Return [x, y] of the center of cell containing provided text 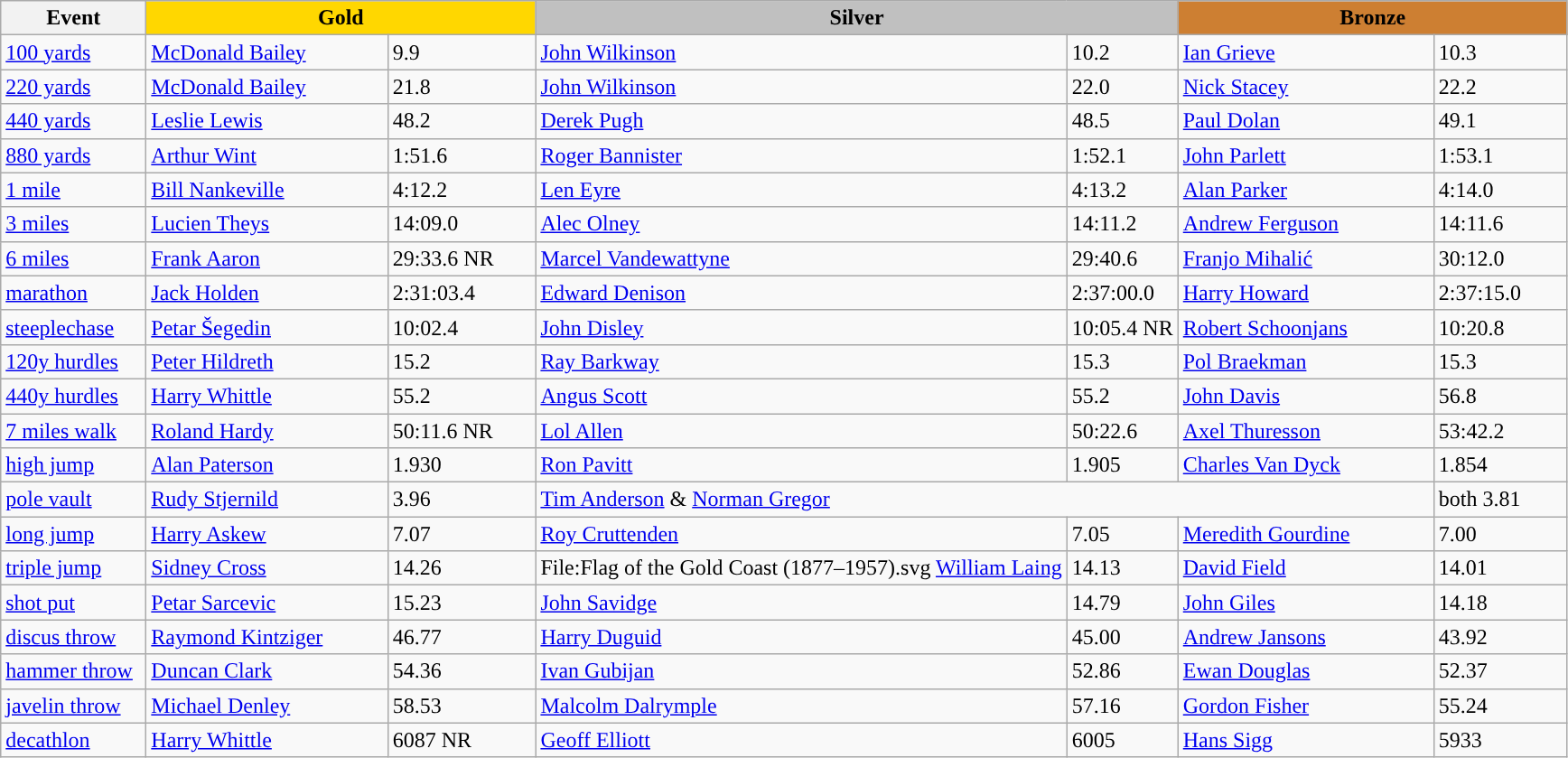
decathlon [74, 740]
discus throw [74, 637]
1 mile [74, 190]
John Davis [1306, 396]
1.854 [1500, 465]
Lucien Theys [267, 224]
Geoff Elliott [801, 740]
Duncan Clark [267, 671]
John Parlett [1306, 155]
58.53 [462, 706]
Harry Duguid [801, 637]
John Savidge [801, 603]
Rudy Stjernild [267, 500]
4:13.2 [1122, 190]
22.0 [1122, 87]
Nick Stacey [1306, 87]
4:12.2 [462, 190]
5933 [1500, 740]
hammer throw [74, 671]
54.36 [462, 671]
Meredith Gourdine [1306, 534]
Gold [341, 18]
Robert Schoonjans [1306, 327]
Axel Thuresson [1306, 431]
6005 [1122, 740]
1:51.6 [462, 155]
both 3.81 [1500, 500]
53:42.2 [1500, 431]
220 yards [74, 87]
29:33.6 NR [462, 258]
Andrew Jansons [1306, 637]
Roy Cruttenden [801, 534]
4:14.0 [1500, 190]
52.37 [1500, 671]
14.18 [1500, 603]
21.8 [462, 87]
7.00 [1500, 534]
10:02.4 [462, 327]
3 miles [74, 224]
Gordon Fisher [1306, 706]
Ray Barkway [801, 361]
48.2 [462, 121]
File:Flag of the Gold Coast (1877–1957).svg William Laing [801, 568]
Derek Pugh [801, 121]
1:53.1 [1500, 155]
14:09.0 [462, 224]
6 miles [74, 258]
14.26 [462, 568]
Pol Braekman [1306, 361]
marathon [74, 293]
15.2 [462, 361]
29:40.6 [1122, 258]
shot put [74, 603]
43.92 [1500, 637]
52.86 [1122, 671]
John Disley [801, 327]
Andrew Ferguson [1306, 224]
100 yards [74, 52]
Charles Van Dyck [1306, 465]
long jump [74, 534]
triple jump [74, 568]
Ewan Douglas [1306, 671]
22.2 [1500, 87]
Raymond Kintziger [267, 637]
7 miles walk [74, 431]
Michael Denley [267, 706]
49.1 [1500, 121]
14.79 [1122, 603]
2:37:00.0 [1122, 293]
Sidney Cross [267, 568]
55.24 [1500, 706]
Harry Askew [267, 534]
10.3 [1500, 52]
14.01 [1500, 568]
57.16 [1122, 706]
1.930 [462, 465]
Alec Olney [801, 224]
John Giles [1306, 603]
50:22.6 [1122, 431]
440 yards [74, 121]
Bronze [1373, 18]
Event [74, 18]
Alan Parker [1306, 190]
Arthur Wint [267, 155]
45.00 [1122, 637]
Harry Howard [1306, 293]
Tim Anderson & Norman Gregor [985, 500]
Peter Hildreth [267, 361]
14.13 [1122, 568]
880 yards [74, 155]
Edward Denison [801, 293]
46.77 [462, 637]
Angus Scott [801, 396]
56.8 [1500, 396]
Petar Šegedin [267, 327]
Paul Dolan [1306, 121]
Frank Aaron [267, 258]
Petar Sarcevic [267, 603]
Roger Bannister [801, 155]
Silver [856, 18]
Leslie Lewis [267, 121]
6087 NR [462, 740]
7.05 [1122, 534]
Bill Nankeville [267, 190]
Malcolm Dalrymple [801, 706]
15.23 [462, 603]
Jack Holden [267, 293]
48.5 [1122, 121]
javelin throw [74, 706]
Lol Allen [801, 431]
David Field [1306, 568]
1:52.1 [1122, 155]
Franjo Mihalić [1306, 258]
10:05.4 NR [1122, 327]
Len Eyre [801, 190]
pole vault [74, 500]
Alan Paterson [267, 465]
Marcel Vandewattyne [801, 258]
14:11.2 [1122, 224]
14:11.6 [1500, 224]
Roland Hardy [267, 431]
2:37:15.0 [1500, 293]
50:11.6 NR [462, 431]
Ian Grieve [1306, 52]
30:12.0 [1500, 258]
120y hurdles [74, 361]
3.96 [462, 500]
steeplechase [74, 327]
7.07 [462, 534]
1.905 [1122, 465]
2:31:03.4 [462, 293]
9.9 [462, 52]
10:20.8 [1500, 327]
440y hurdles [74, 396]
Hans Sigg [1306, 740]
Ivan Gubijan [801, 671]
high jump [74, 465]
10.2 [1122, 52]
Ron Pavitt [801, 465]
